Search for the cell housing the specified text and yield its [X, Y] center coordinate. 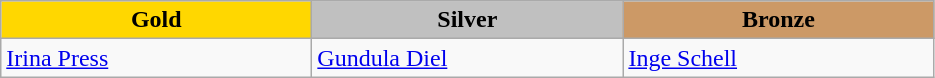
Gold [156, 20]
Bronze [778, 20]
Inge Schell [778, 58]
Silver [468, 20]
Gundula Diel [468, 58]
Irina Press [156, 58]
